Identify which cell holds the provided text, then report its (X, Y) central coordinate. 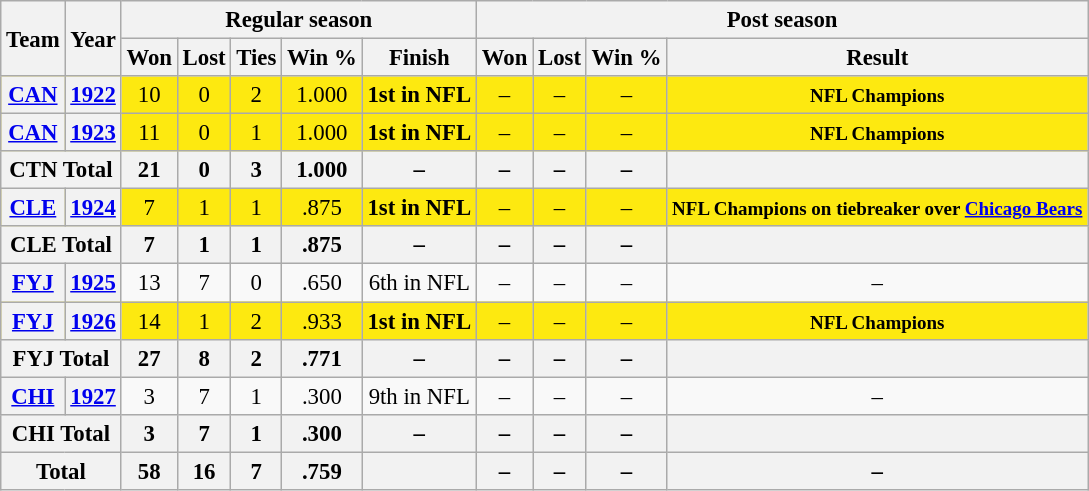
13 (149, 283)
CHI (33, 396)
9th in NFL (419, 396)
CLE Total (61, 245)
CTN Total (61, 170)
Finish (419, 58)
58 (149, 471)
1924 (93, 208)
Year (93, 38)
.759 (322, 471)
6th in NFL (419, 283)
CHI Total (61, 433)
NFL Champions on tiebreaker over Chicago Bears (878, 208)
.771 (322, 358)
16 (204, 471)
CLE (33, 208)
Result (878, 58)
.650 (322, 283)
FYJ Total (61, 358)
27 (149, 358)
1925 (93, 283)
11 (149, 133)
Total (61, 471)
Ties (256, 58)
1922 (93, 95)
Team (33, 38)
1923 (93, 133)
Post season (782, 20)
1927 (93, 396)
14 (149, 321)
8 (204, 358)
Regular season (298, 20)
10 (149, 95)
21 (149, 170)
1926 (93, 321)
.933 (322, 321)
